Provide the (x, y) coordinate of the cell's center where the given text is located.  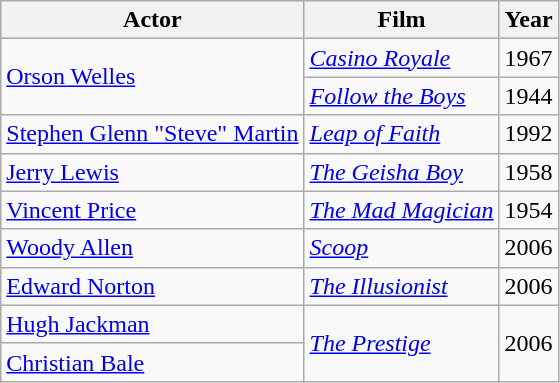
Orson Welles (152, 77)
Actor (152, 20)
Scoop (402, 248)
1992 (528, 134)
The Illusionist (402, 286)
Casino Royale (402, 58)
Follow the Boys (402, 96)
The Mad Magician (402, 210)
Vincent Price (152, 210)
Christian Bale (152, 362)
1958 (528, 172)
Leap of Faith (402, 134)
1954 (528, 210)
Hugh Jackman (152, 324)
Year (528, 20)
Edward Norton (152, 286)
Film (402, 20)
Jerry Lewis (152, 172)
Woody Allen (152, 248)
1967 (528, 58)
1944 (528, 96)
The Prestige (402, 343)
The Geisha Boy (402, 172)
Stephen Glenn "Steve" Martin (152, 134)
